Output the [X, Y] coordinate of the center of the cell containing the given text.  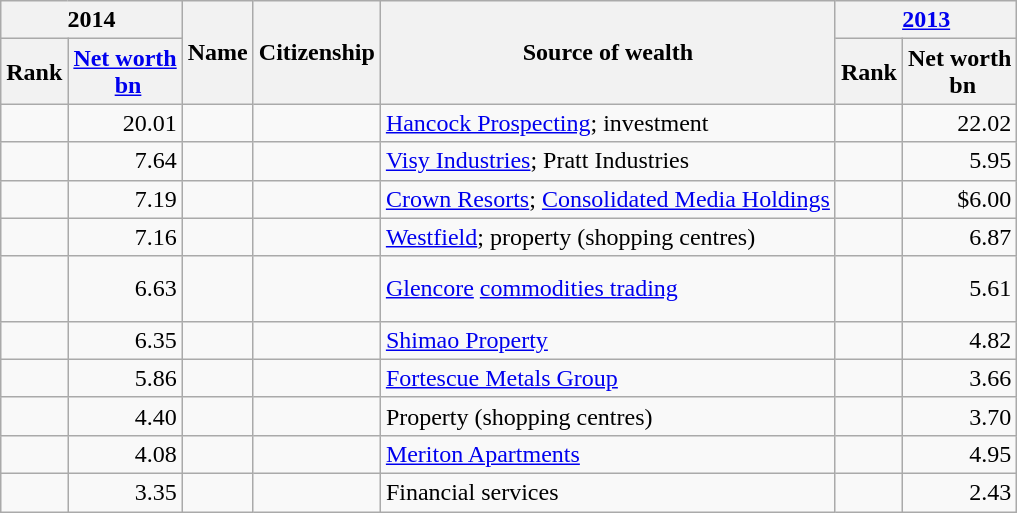
3.70 [960, 416]
Visy Industries; Pratt Industries [608, 161]
6.63 [125, 288]
4.08 [125, 454]
Name [218, 52]
Hancock Prospecting; investment [608, 123]
3.66 [960, 378]
2013 [926, 20]
2014 [92, 20]
7.16 [125, 237]
Shimao Property [608, 340]
20.01 [125, 123]
5.61 [960, 288]
Financial services [608, 492]
Fortescue Metals Group [608, 378]
5.86 [125, 378]
6.35 [125, 340]
5.95 [960, 161]
2.43 [960, 492]
Meriton Apartments [608, 454]
$6.00 [960, 199]
Source of wealth [608, 52]
4.95 [960, 454]
4.82 [960, 340]
3.35 [125, 492]
Citizenship [316, 52]
7.19 [125, 199]
Glencore commodities trading [608, 288]
Property (shopping centres) [608, 416]
7.64 [125, 161]
Westfield; property (shopping centres) [608, 237]
4.40 [125, 416]
Crown Resorts; Consolidated Media Holdings [608, 199]
6.87 [960, 237]
22.02 [960, 123]
